Find where the given text appears and provide that cell's center as (X, Y) coordinate. 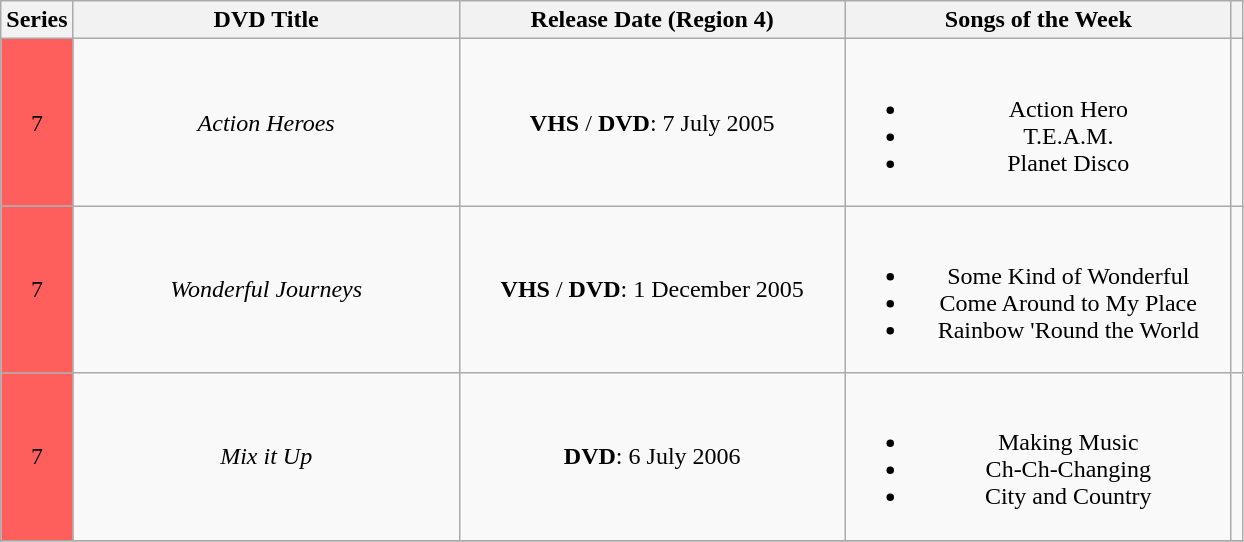
Action HeroT.E.A.M.Planet Disco (1038, 122)
Making MusicCh-Ch-ChangingCity and Country (1038, 456)
Some Kind of WonderfulCome Around to My PlaceRainbow 'Round the World (1038, 290)
Release Date (Region 4) (652, 20)
Action Heroes (266, 122)
VHS / DVD: 1 December 2005 (652, 290)
Series (37, 20)
DVD Title (266, 20)
Wonderful Journeys (266, 290)
Mix it Up (266, 456)
VHS / DVD: 7 July 2005 (652, 122)
DVD: 6 July 2006 (652, 456)
Songs of the Week (1038, 20)
